Extract the [x, y] coordinate from the center of the cell holding the provided text.  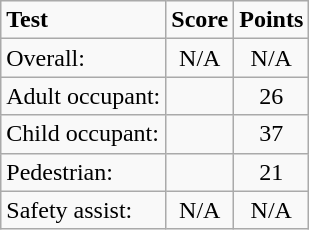
Adult occupant: [84, 96]
21 [272, 172]
37 [272, 134]
Safety assist: [84, 210]
Child occupant: [84, 134]
Test [84, 20]
Overall: [84, 58]
Points [272, 20]
26 [272, 96]
Pedestrian: [84, 172]
Score [200, 20]
